Find where the given text appears and provide that cell's center as [X, Y] coordinate. 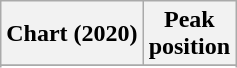
Chart (2020) [72, 34]
Peakposition [189, 34]
